Search for the cell housing the specified text and yield its (x, y) center coordinate. 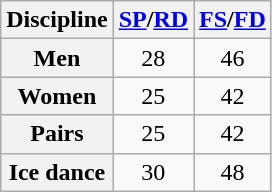
46 (233, 58)
Pairs (57, 134)
FS/FD (233, 20)
48 (233, 172)
Discipline (57, 20)
Ice dance (57, 172)
28 (153, 58)
Women (57, 96)
Men (57, 58)
30 (153, 172)
SP/RD (153, 20)
